Scan for the cell matching the given text and deliver its [X, Y] coordinate at center. 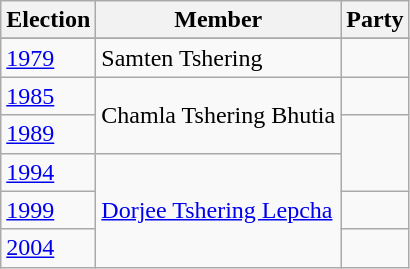
Chamla Tshering Bhutia [218, 115]
Samten Tshering [218, 58]
1979 [48, 58]
2004 [48, 248]
1994 [48, 172]
Election [48, 20]
1985 [48, 96]
Member [218, 20]
Party [375, 20]
1999 [48, 210]
Dorjee Tshering Lepcha [218, 210]
1989 [48, 134]
